From the cell containing the given text, extract its center point as (X, Y) coordinate. 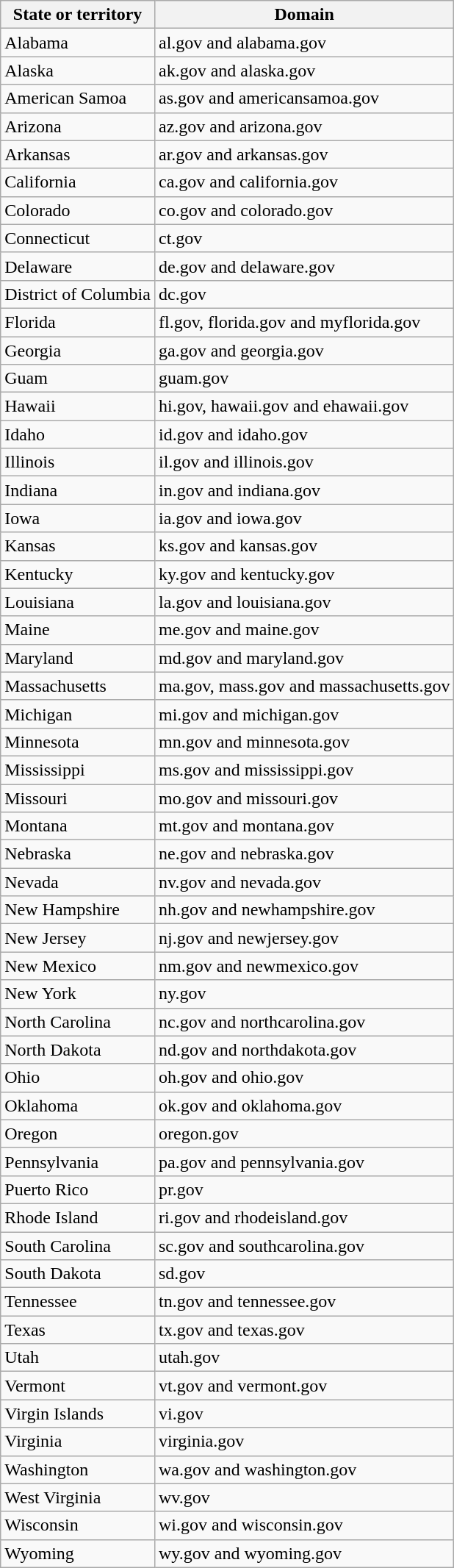
az.gov and arizona.gov (304, 126)
vi.gov (304, 1414)
Connecticut (78, 238)
Montana (78, 826)
Pennsylvania (78, 1161)
ak.gov and alaska.gov (304, 71)
tx.gov and texas.gov (304, 1330)
Missouri (78, 798)
nd.gov and northdakota.gov (304, 1050)
Utah (78, 1358)
New Hampshire (78, 910)
nm.gov and newmexico.gov (304, 966)
ca.gov and california.gov (304, 182)
Wyoming (78, 1553)
California (78, 182)
Guam (78, 379)
md.gov and maryland.gov (304, 658)
wv.gov (304, 1497)
ar.gov and arkansas.gov (304, 154)
Michigan (78, 714)
Ohio (78, 1078)
Domain (304, 15)
al.gov and alabama.gov (304, 43)
ky.gov and kentucky.gov (304, 574)
ma.gov, mass.gov and massachusetts.gov (304, 686)
Virginia (78, 1442)
State or territory (78, 15)
tn.gov and tennessee.gov (304, 1302)
Rhode Island (78, 1217)
Texas (78, 1330)
id.gov and idaho.gov (304, 434)
American Samoa (78, 99)
New Mexico (78, 966)
Maine (78, 630)
Nebraska (78, 854)
mo.gov and missouri.gov (304, 798)
nh.gov and newhampshire.gov (304, 910)
mi.gov and michigan.gov (304, 714)
nc.gov and northcarolina.gov (304, 1022)
mt.gov and montana.gov (304, 826)
North Carolina (78, 1022)
West Virginia (78, 1497)
ne.gov and nebraska.gov (304, 854)
Puerto Rico (78, 1189)
utah.gov (304, 1358)
Indiana (78, 490)
nj.gov and newjersey.gov (304, 938)
Iowa (78, 518)
ok.gov and oklahoma.gov (304, 1106)
Arizona (78, 126)
in.gov and indiana.gov (304, 490)
Illinois (78, 462)
Mississippi (78, 770)
nv.gov and nevada.gov (304, 882)
New Jersey (78, 938)
Oregon (78, 1134)
Vermont (78, 1386)
wi.gov and wisconsin.gov (304, 1525)
Colorado (78, 210)
Virgin Islands (78, 1414)
vt.gov and vermont.gov (304, 1386)
North Dakota (78, 1050)
sc.gov and southcarolina.gov (304, 1246)
guam.gov (304, 379)
South Carolina (78, 1246)
Oklahoma (78, 1106)
Minnesota (78, 742)
ga.gov and georgia.gov (304, 351)
ia.gov and iowa.gov (304, 518)
me.gov and maine.gov (304, 630)
Delaware (78, 266)
District of Columbia (78, 294)
dc.gov (304, 294)
Arkansas (78, 154)
Kentucky (78, 574)
virginia.gov (304, 1442)
Nevada (78, 882)
Washington (78, 1469)
il.gov and illinois.gov (304, 462)
Idaho (78, 434)
Alabama (78, 43)
la.gov and louisiana.gov (304, 602)
sd.gov (304, 1274)
ct.gov (304, 238)
Florida (78, 322)
oh.gov and ohio.gov (304, 1078)
Maryland (78, 658)
South Dakota (78, 1274)
pa.gov and pennsylvania.gov (304, 1161)
hi.gov, hawaii.gov and ehawaii.gov (304, 407)
New York (78, 994)
Louisiana (78, 602)
Wisconsin (78, 1525)
wy.gov and wyoming.gov (304, 1553)
ny.gov (304, 994)
de.gov and delaware.gov (304, 266)
ms.gov and mississippi.gov (304, 770)
pr.gov (304, 1189)
oregon.gov (304, 1134)
Massachusetts (78, 686)
mn.gov and minnesota.gov (304, 742)
fl.gov, florida.gov and myflorida.gov (304, 322)
ks.gov and kansas.gov (304, 546)
wa.gov and washington.gov (304, 1469)
as.gov and americansamoa.gov (304, 99)
ri.gov and rhodeisland.gov (304, 1217)
co.gov and colorado.gov (304, 210)
Hawaii (78, 407)
Alaska (78, 71)
Kansas (78, 546)
Georgia (78, 351)
Tennessee (78, 1302)
